Determine the [x, y] coordinate at the center of the cell enclosing the given text.  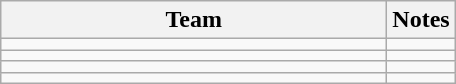
Team [194, 20]
Notes [421, 20]
